Detect which cell encompasses the target text, then output its [x, y] center coordinate. 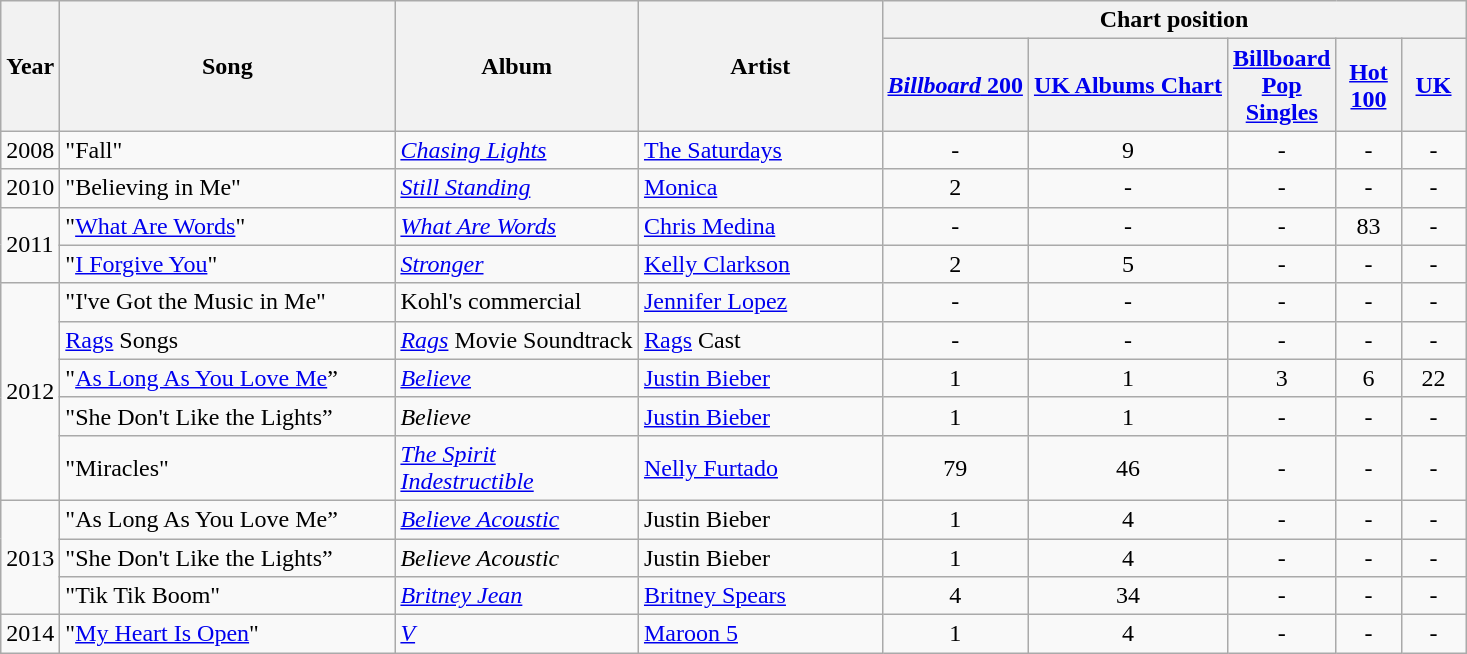
Stronger [517, 264]
2012 [30, 392]
Maroon 5 [760, 634]
"I've Got the Music in Me" [228, 302]
"Believing in Me" [228, 188]
"Fall" [228, 150]
Chasing Lights [517, 150]
79 [955, 468]
Chart position [1174, 20]
What Are Words [517, 226]
Billboard Pop Singles [1282, 85]
2013 [30, 557]
Kelly Clarkson [760, 264]
UK [1434, 85]
83 [1368, 226]
Rags Movie Soundtrack [517, 340]
"Tik Tik Boom" [228, 596]
22 [1434, 378]
Song [228, 66]
Britney Jean [517, 596]
UK Albums Chart [1128, 85]
V [517, 634]
Hot 100 [1368, 85]
Album [517, 66]
2014 [30, 634]
2011 [30, 245]
46 [1128, 468]
6 [1368, 378]
9 [1128, 150]
Artist [760, 66]
"Miracles" [228, 468]
2010 [30, 188]
Chris Medina [760, 226]
Kohl's commercial [517, 302]
Britney Spears [760, 596]
Rags Songs [228, 340]
3 [1282, 378]
Still Standing [517, 188]
2008 [30, 150]
Rags Cast [760, 340]
The Saturdays [760, 150]
"My Heart Is Open" [228, 634]
The Spirit Indestructible [517, 468]
Monica [760, 188]
Year [30, 66]
"I Forgive You" [228, 264]
Jennifer Lopez [760, 302]
5 [1128, 264]
Billboard 200 [955, 85]
"What Are Words" [228, 226]
34 [1128, 596]
Nelly Furtado [760, 468]
